For the text-containing cell, return its midpoint in (x, y) coordinate format. 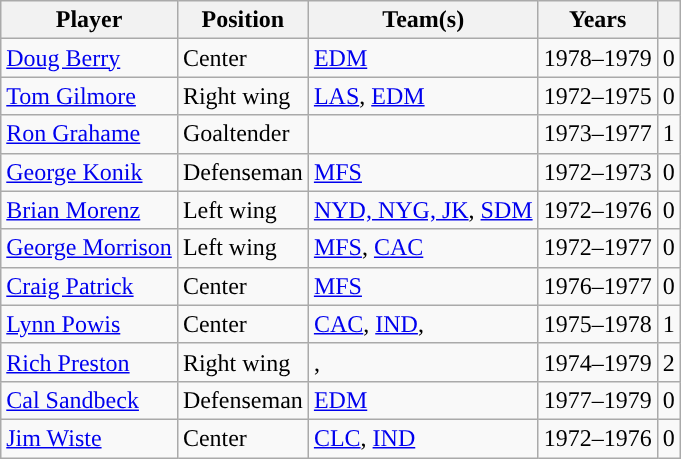
Rich Preston (90, 362)
Years (598, 20)
Craig Patrick (90, 286)
MFS, CAC (423, 248)
1978–1979 (598, 58)
Team(s) (423, 20)
1976–1977 (598, 286)
1975–1978 (598, 324)
George Morrison (90, 248)
Cal Sandbeck (90, 400)
Position (242, 20)
Lynn Powis (90, 324)
CLC, IND (423, 438)
1974–1979 (598, 362)
Jim Wiste (90, 438)
1972–1973 (598, 172)
George Konik (90, 172)
LAS, EDM (423, 96)
Doug Berry (90, 58)
1977–1979 (598, 400)
Brian Morenz (90, 210)
Tom Gilmore (90, 96)
, (423, 362)
2 (668, 362)
1972–1977 (598, 248)
NYD, NYG, JK, SDM (423, 210)
1972–1975 (598, 96)
Player (90, 20)
CAC, IND, (423, 324)
Goaltender (242, 134)
Ron Grahame (90, 134)
1973–1977 (598, 134)
